Pinpoint the cell where the given text exists, returning its [x, y] midpoint coordinate. 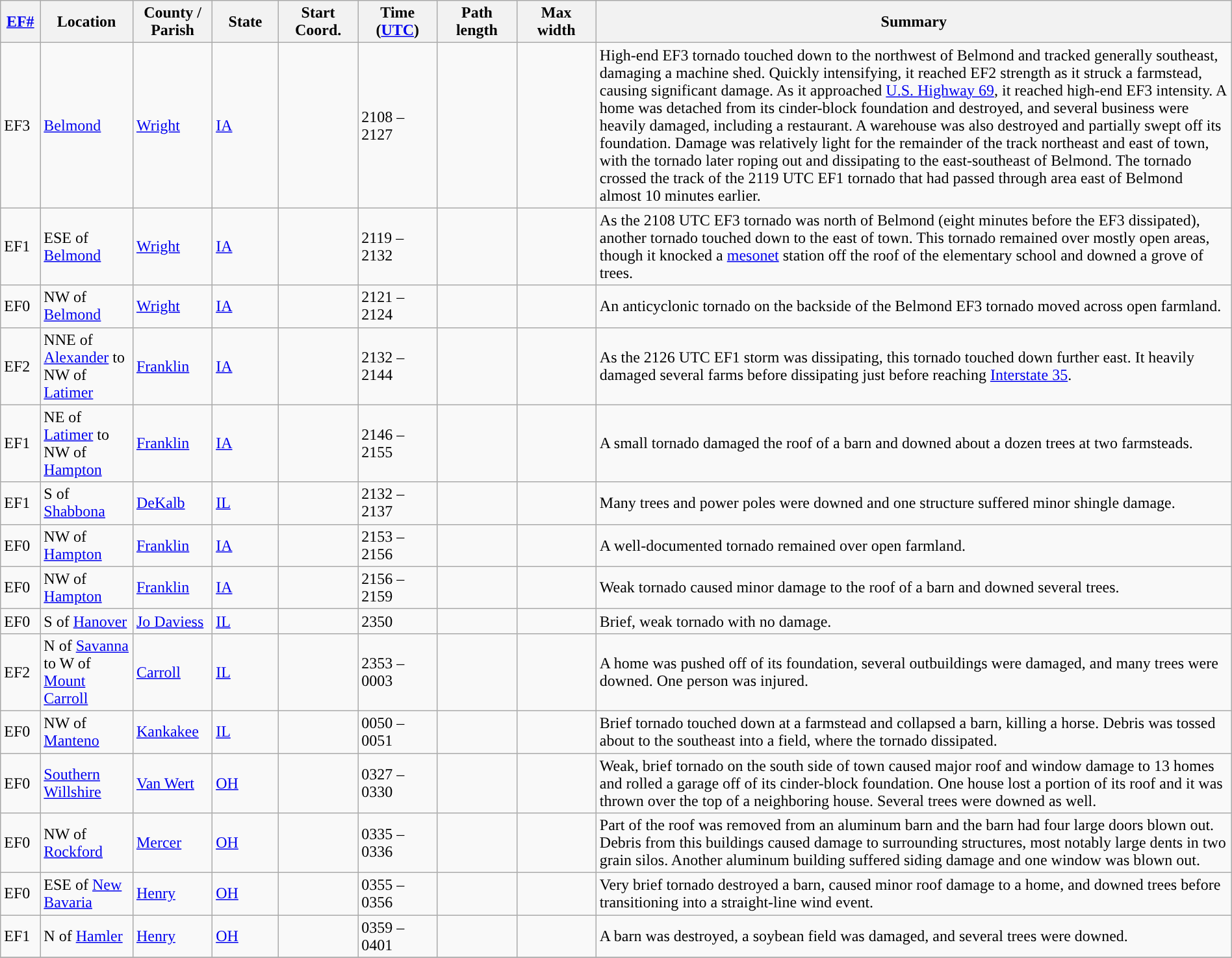
2108 – 2127 [398, 125]
Brief, weak tornado with no damage. [914, 621]
Start Coord. [318, 22]
An anticyclonic tornado on the backside of the Belmond EF3 tornado moved across open farmland. [914, 307]
2350 [398, 621]
Summary [914, 22]
EF# [21, 22]
2132 – 2144 [398, 366]
A well-documented tornado remained over open farmland. [914, 546]
Jo Daviess [172, 621]
0335 – 0336 [398, 843]
State [246, 22]
A small tornado damaged the roof of a barn and downed about a dozen trees at two farmsteads. [914, 443]
NW of Rockford [87, 843]
Very brief tornado destroyed a barn, caused minor roof damage to a home, and downed trees before transitioning into a straight-line wind event. [914, 894]
Southern Willshire [87, 783]
Kankakee [172, 731]
2156 – 2159 [398, 587]
A home was pushed off of its foundation, several outbuildings were damaged, and many trees were downed. One person was injured. [914, 672]
EF3 [21, 125]
ESE of Belmond [87, 247]
2146 – 2155 [398, 443]
Many trees and power poles were downed and one structure suffered minor shingle damage. [914, 503]
Mercer [172, 843]
0359 – 0401 [398, 937]
2132 – 2137 [398, 503]
NNE of Alexander to NW of Latimer [87, 366]
2119 – 2132 [398, 247]
Max width [556, 22]
ESE of New Bavaria [87, 894]
Carroll [172, 672]
Weak tornado caused minor damage to the roof of a barn and downed several trees. [914, 587]
Time (UTC) [398, 22]
Belmond [87, 125]
Path length [477, 22]
0050 – 0051 [398, 731]
2121 – 2124 [398, 307]
0355 – 0356 [398, 894]
NW of Belmond [87, 307]
County / Parish [172, 22]
S of Shabbona [87, 503]
2153 – 2156 [398, 546]
2353 – 0003 [398, 672]
N of Savanna to W of Mount Carroll [87, 672]
NE of Latimer to NW of Hampton [87, 443]
Location [87, 22]
N of Hamler [87, 937]
NW of Manteno [87, 731]
0327 – 0330 [398, 783]
S of Hanover [87, 621]
Van Wert [172, 783]
DeKalb [172, 503]
A barn was destroyed, a soybean field was damaged, and several trees were downed. [914, 937]
